Provide the [x, y] coordinate of the cell's center where the given text is located.  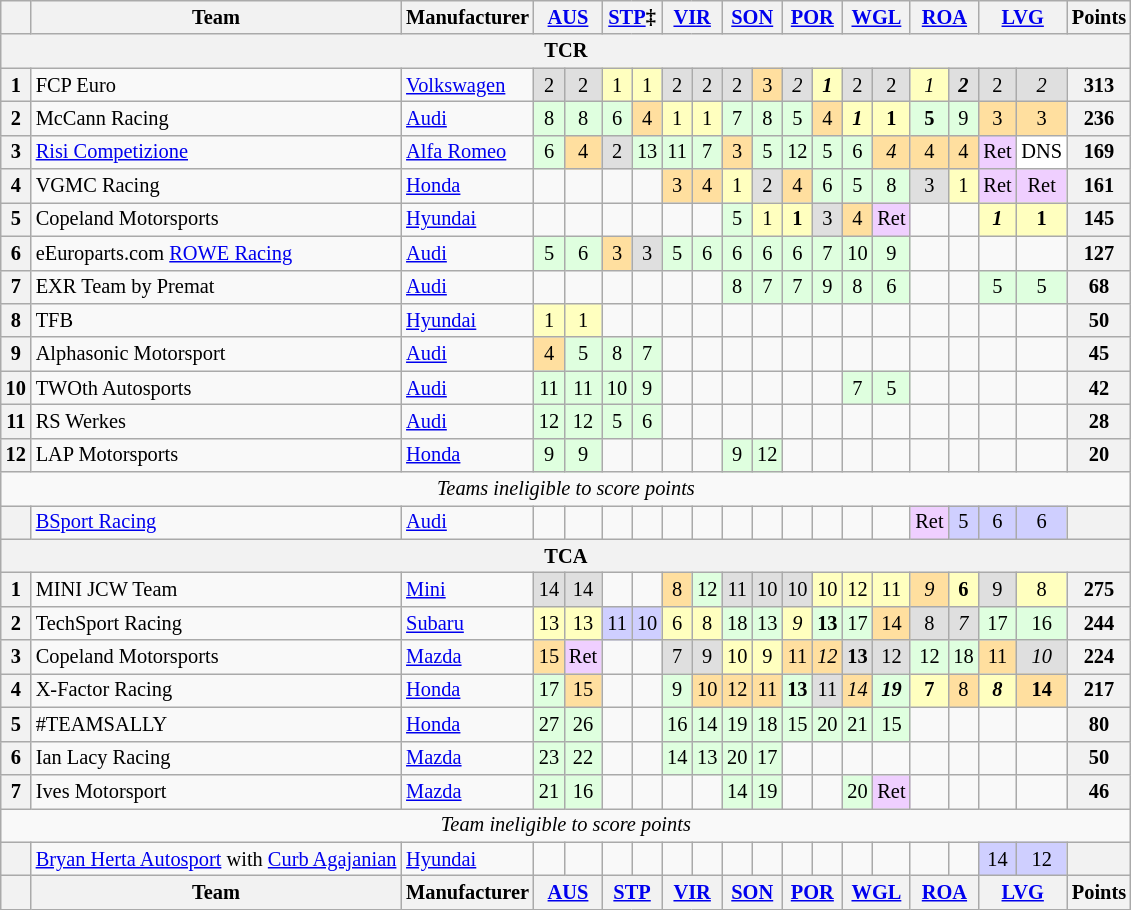
BSport Racing [216, 522]
X-Factor Racing [216, 690]
Ian Lacy Racing [216, 758]
Alphasonic Motorsport [216, 354]
Bryan Herta Autosport with Curb Agajanian [216, 859]
26 [583, 724]
169 [1099, 152]
28 [1099, 421]
236 [1099, 118]
TCR [566, 51]
#TEAMSALLY [216, 724]
VGMC Racing [216, 186]
224 [1099, 657]
STP [632, 892]
Volkswagen [468, 85]
Teams ineligible to score points [566, 489]
42 [1099, 388]
23 [549, 758]
McCann Racing [216, 118]
244 [1099, 623]
eEuroparts.com ROWE Racing [216, 253]
22 [583, 758]
Subaru [468, 623]
Ives Motorsport [216, 791]
68 [1099, 287]
EXR Team by Premat [216, 287]
FCP Euro [216, 85]
313 [1099, 85]
TWOth Autosports [216, 388]
Team ineligible to score points [566, 825]
Risi Competizione [216, 152]
STP‡ [632, 17]
275 [1099, 589]
TCA [566, 556]
161 [1099, 186]
LAP Motorsports [216, 455]
TechSport Racing [216, 623]
Alfa Romeo [468, 152]
145 [1099, 219]
MINI JCW Team [216, 589]
127 [1099, 253]
46 [1099, 791]
TFB [216, 320]
Mini [468, 589]
45 [1099, 354]
80 [1099, 724]
DNS [1041, 152]
RS Werkes [216, 421]
217 [1099, 690]
27 [549, 724]
